Find where the given text appears and provide that cell's center as (x, y) coordinate. 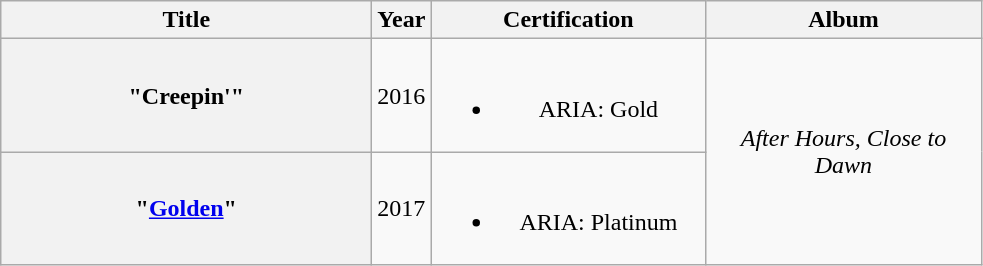
Title (186, 20)
Album (844, 20)
ARIA: Platinum (568, 208)
Certification (568, 20)
After Hours, Close to Dawn (844, 152)
ARIA: Gold (568, 96)
2016 (402, 96)
"Creepin'" (186, 96)
"Golden" (186, 208)
2017 (402, 208)
Year (402, 20)
